Scan for the cell matching the given text and deliver its [x, y] coordinate at center. 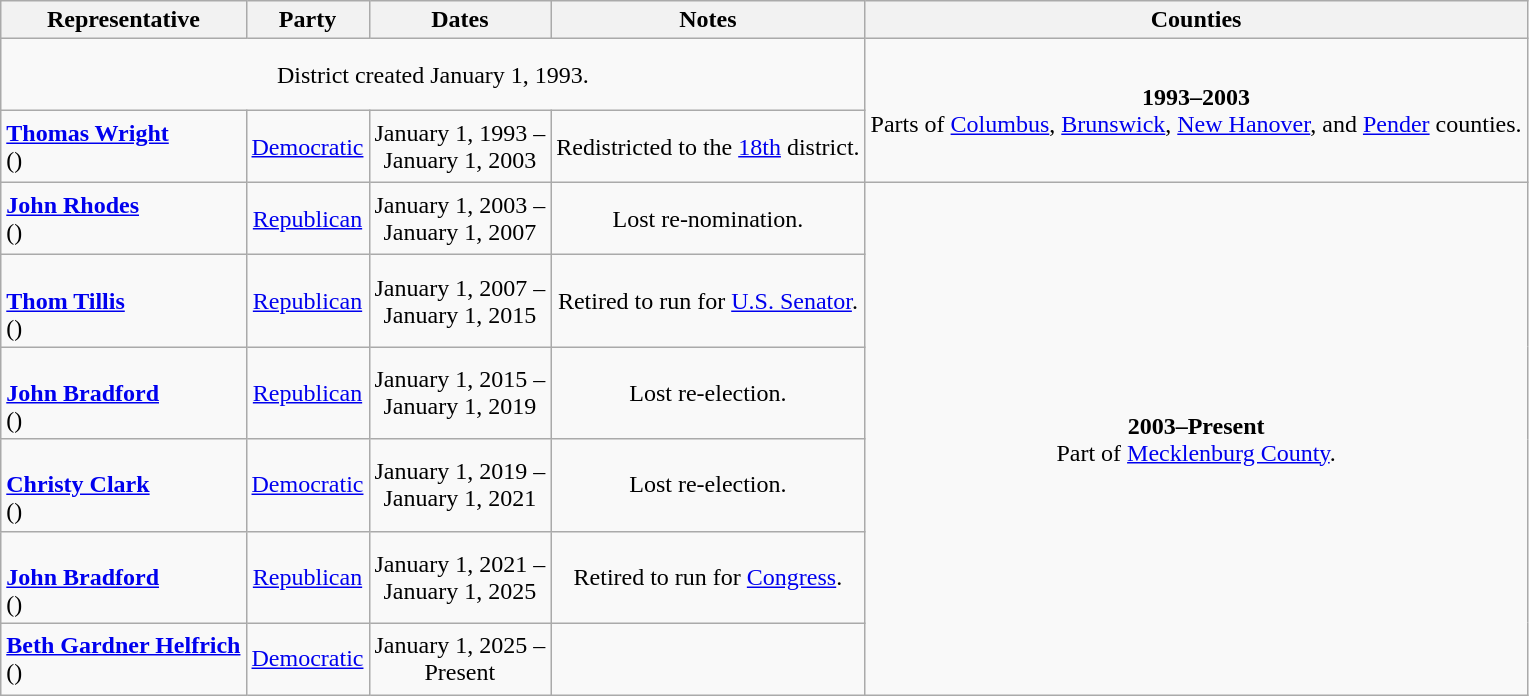
Beth Gardner Helfrich() [124, 659]
District created January 1, 1993. [433, 75]
Representative [124, 20]
Dates [460, 20]
Party [308, 20]
John Rhodes() [124, 219]
January 1, 2003 – January 1, 2007 [460, 219]
Retired to run for U.S. Senator. [708, 301]
January 1, 2015 – January 1, 2019 [460, 393]
Christy Clark() [124, 485]
2003–Present Part of Mecklenburg County. [1196, 439]
January 1, 2019 – January 1, 2021 [460, 485]
Counties [1196, 20]
Lost re-nomination. [708, 219]
January 1, 2007 – January 1, 2015 [460, 301]
Thom Tillis() [124, 301]
Notes [708, 20]
Thomas Wright() [124, 147]
January 1, 2025 – Present [460, 659]
Redistricted to the 18th district. [708, 147]
January 1, 2021 – January 1, 2025 [460, 577]
Retired to run for Congress. [708, 577]
January 1, 1993 – January 1, 2003 [460, 147]
1993–2003 Parts of Columbus, Brunswick, New Hanover, and Pender counties. [1196, 111]
